Find where the given text appears and provide that cell's center as [X, Y] coordinate. 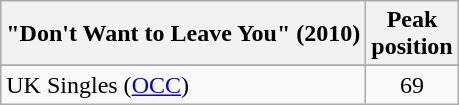
69 [412, 85]
UK Singles (OCC) [184, 85]
Peakposition [412, 34]
"Don't Want to Leave You" (2010) [184, 34]
